Locate the cell with the specified text and output its (x, y) center coordinate. 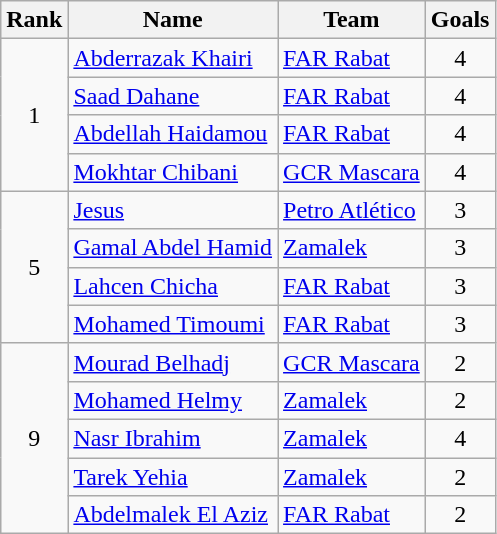
Abderrazak Khairi (173, 58)
Tarek Yehia (173, 477)
Mohamed Timoumi (173, 324)
Rank (34, 20)
Mokhtar Chibani (173, 172)
Saad Dahane (173, 96)
Name (173, 20)
Abdellah Haidamou (173, 134)
1 (34, 115)
Abdelmalek El Aziz (173, 515)
9 (34, 438)
Lahcen Chicha (173, 286)
Mohamed Helmy (173, 400)
Jesus (173, 210)
Goals (460, 20)
Team (352, 20)
Petro Atlético (352, 210)
Gamal Abdel Hamid (173, 248)
Nasr Ibrahim (173, 438)
Mourad Belhadj (173, 362)
5 (34, 267)
